Capture the cell that displays the provided text and extract its (X, Y) central coordinate. 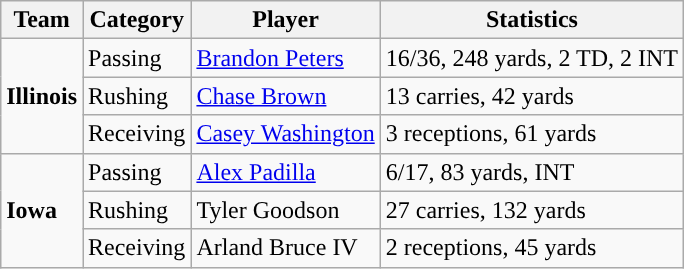
Player (286, 20)
Alex Padilla (286, 172)
3 receptions, 61 yards (532, 134)
Statistics (532, 20)
Category (137, 20)
Iowa (42, 210)
16/36, 248 yards, 2 TD, 2 INT (532, 58)
6/17, 83 yards, INT (532, 172)
Brandon Peters (286, 58)
Tyler Goodson (286, 210)
Casey Washington (286, 134)
Team (42, 20)
27 carries, 132 yards (532, 210)
Chase Brown (286, 96)
2 receptions, 45 yards (532, 248)
Illinois (42, 96)
Arland Bruce IV (286, 248)
13 carries, 42 yards (532, 96)
